Identify which cell holds the provided text, then report its (x, y) central coordinate. 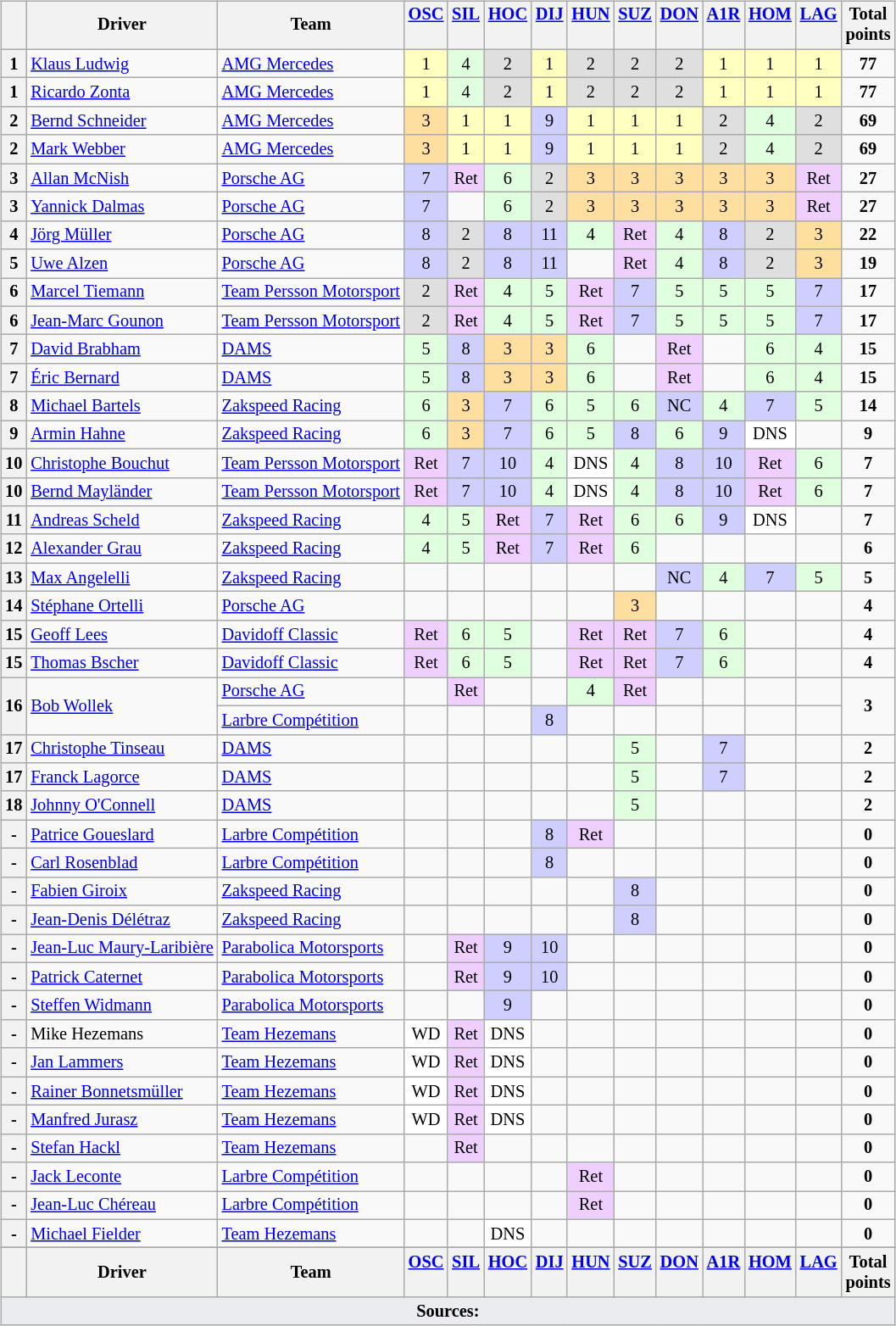
Jan Lammers (122, 1062)
Bernd Schneider (122, 121)
Jean-Luc Chéreau (122, 1206)
Jean-Marc Gounon (122, 320)
Patrice Goueslard (122, 834)
Mark Webber (122, 149)
Klaus Ludwig (122, 64)
Michael Fielder (122, 1234)
Jack Leconte (122, 1177)
Jean-Luc Maury-Laribière (122, 949)
Patrick Caternet (122, 977)
Allan McNish (122, 178)
Thomas Bscher (122, 663)
David Brabham (122, 349)
Steffen Widmann (122, 1006)
Rainer Bonnetsmüller (122, 1091)
Bob Wollek (122, 705)
18 (14, 805)
Christophe Bouchut (122, 463)
Geoff Lees (122, 634)
Stefan Hackl (122, 1148)
19 (868, 264)
Uwe Alzen (122, 264)
Max Angelelli (122, 577)
Franck Lagorce (122, 777)
Sources: (448, 1312)
Fabien Giroix (122, 891)
13 (14, 577)
12 (14, 549)
Éric Bernard (122, 378)
Jörg Müller (122, 235)
Alexander Grau (122, 549)
Yannick Dalmas (122, 207)
22 (868, 235)
16 (14, 705)
Johnny O'Connell (122, 805)
Manfred Jurasz (122, 1120)
Mike Hezemans (122, 1034)
Stéphane Ortelli (122, 606)
Michael Bartels (122, 406)
Andreas Scheld (122, 521)
Ricardo Zonta (122, 92)
Jean-Denis Délétraz (122, 920)
Carl Rosenblad (122, 863)
Christophe Tinseau (122, 749)
Marcel Tiemann (122, 292)
Bernd Mayländer (122, 492)
Armin Hahne (122, 435)
